Search for the cell housing the specified text and yield its (X, Y) center coordinate. 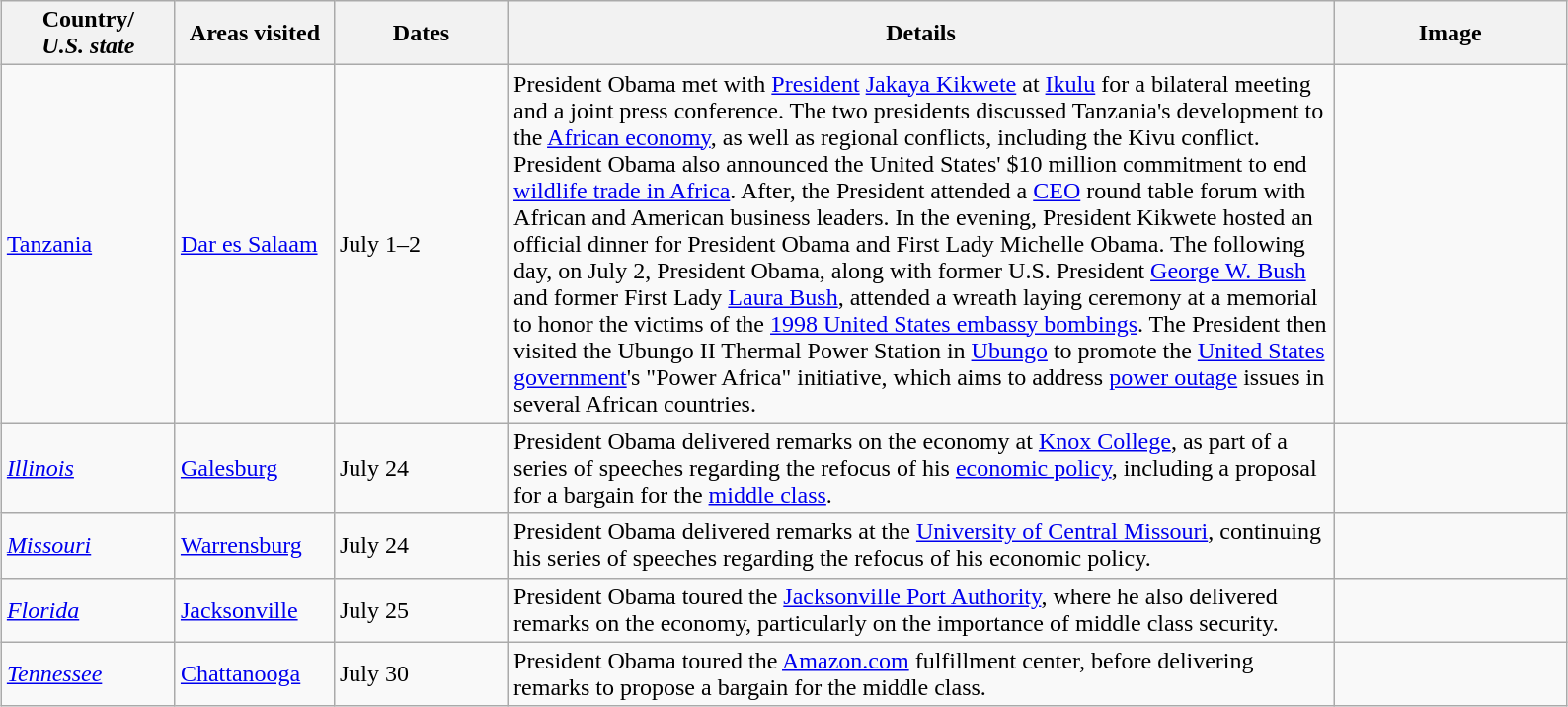
July 25 (421, 610)
Missouri (88, 545)
Jacksonville (255, 610)
July 30 (421, 673)
Dar es Salaam (255, 244)
Areas visited (255, 34)
President Obama toured the Amazon.com fulfillment center, before delivering remarks to propose a bargain for the middle class. (921, 673)
Details (921, 34)
Galesburg (255, 468)
Florida (88, 610)
Dates (421, 34)
Country/U.S. state (88, 34)
July 1–2 (421, 244)
Illinois (88, 468)
Warrensburg (255, 545)
Tennessee (88, 673)
Chattanooga (255, 673)
Tanzania (88, 244)
Image (1450, 34)
